Locate the cell with the specified text and output its (X, Y) center coordinate. 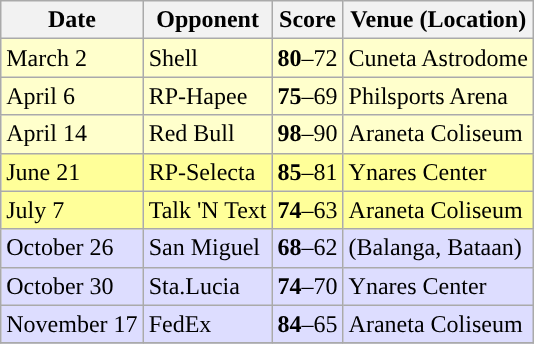
RP-Selecta (208, 172)
Cuneta Astrodome (438, 58)
80–72 (308, 58)
75–69 (308, 96)
Sta.Lucia (208, 286)
November 17 (72, 324)
Opponent (208, 20)
April 6 (72, 96)
98–90 (308, 134)
Score (308, 20)
October 30 (72, 286)
84–65 (308, 324)
March 2 (72, 58)
Venue (Location) (438, 20)
June 21 (72, 172)
Philsports Arena (438, 96)
April 14 (72, 134)
Red Bull (208, 134)
68–62 (308, 248)
July 7 (72, 210)
(Balanga, Bataan) (438, 248)
October 26 (72, 248)
Talk 'N Text (208, 210)
74–70 (308, 286)
Shell (208, 58)
San Miguel (208, 248)
85–81 (308, 172)
Date (72, 20)
FedEx (208, 324)
74–63 (308, 210)
RP-Hapee (208, 96)
